Detect which cell encompasses the target text, then output its [X, Y] center coordinate. 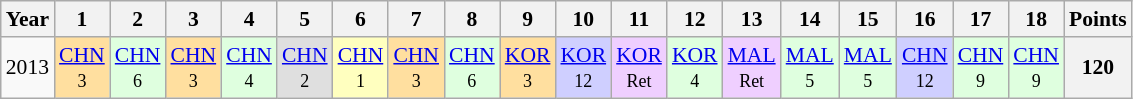
16 [925, 19]
CHN12 [925, 68]
14 [810, 19]
120 [1098, 68]
15 [868, 19]
2013 [28, 68]
7 [416, 19]
8 [472, 19]
11 [639, 19]
CHN2 [305, 68]
9 [528, 19]
13 [752, 19]
CHN1 [361, 68]
12 [695, 19]
KOR4 [695, 68]
MALRet [752, 68]
6 [361, 19]
KOR12 [583, 68]
5 [305, 19]
CHN4 [249, 68]
4 [249, 19]
18 [1036, 19]
10 [583, 19]
2 [138, 19]
Points [1098, 19]
KORRet [639, 68]
Year [28, 19]
17 [981, 19]
3 [193, 19]
KOR3 [528, 68]
1 [82, 19]
